From the cell containing the given text, extract its center point as (x, y) coordinate. 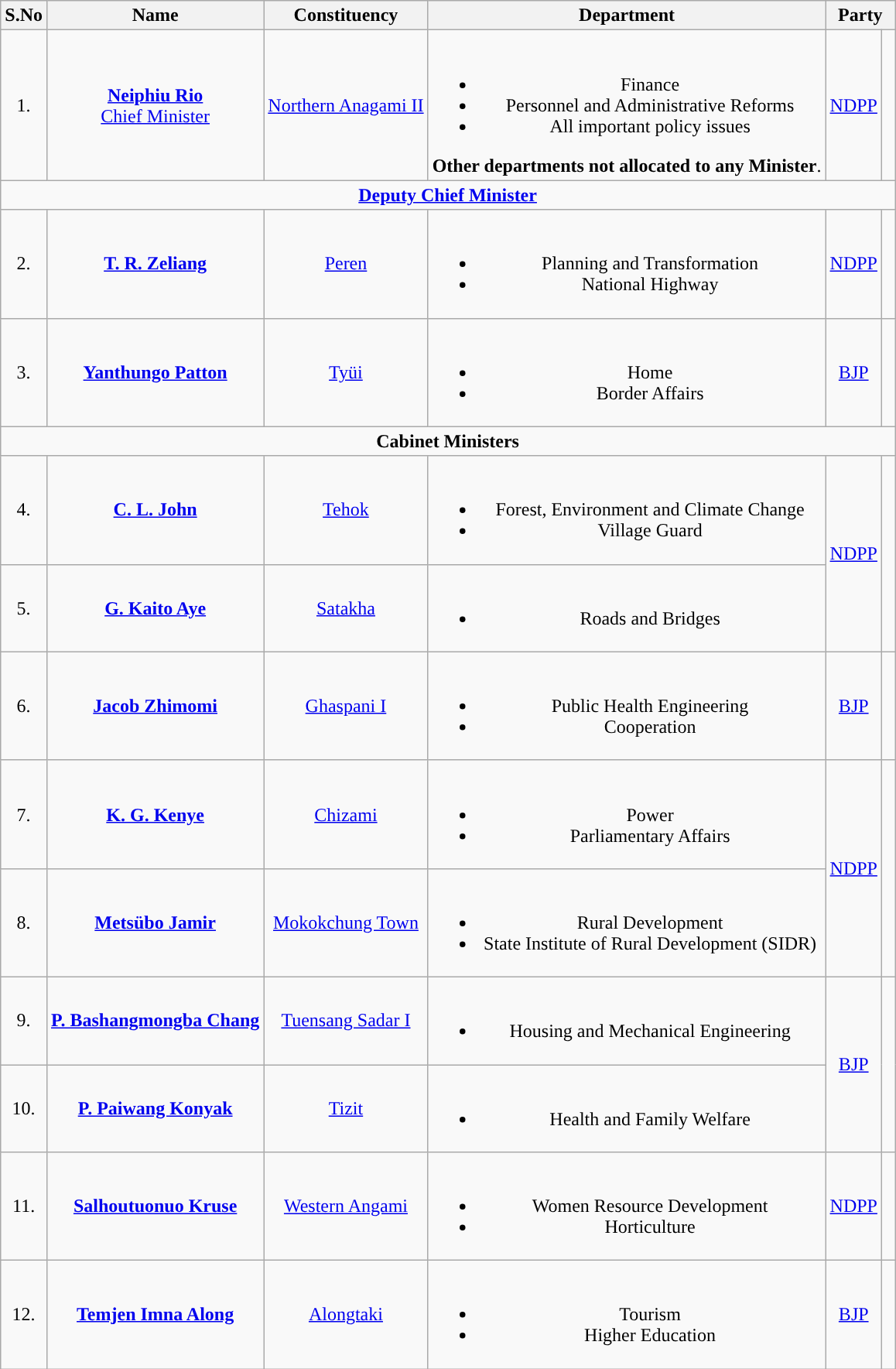
7. (24, 814)
Alongtaki (346, 1315)
Tizit (346, 1108)
10. (24, 1108)
5. (24, 608)
Planning and TransformationNational Highway (627, 264)
Ghaspani I (346, 706)
Yanthungo Patton (155, 372)
Jacob Zhimomi (155, 706)
1. (24, 105)
Health and Family Welfare (627, 1108)
Tehok (346, 510)
K. G. Kenye (155, 814)
8. (24, 922)
Department (627, 15)
Tuensang Sadar I (346, 1020)
Deputy Chief Minister (448, 195)
Temjen Imna Along (155, 1315)
Forest, Environment and Climate ChangeVillage Guard (627, 510)
Western Angami (346, 1206)
4. (24, 510)
C. L. John (155, 510)
Salhoutuonuo Kruse (155, 1206)
9. (24, 1020)
6. (24, 706)
Mokokchung Town (346, 922)
2. (24, 264)
Public Health EngineeringCooperation (627, 706)
Rural DevelopmentState Institute of Rural Development (SIDR) (627, 922)
Name (155, 15)
Housing and Mechanical Engineering (627, 1020)
T. R. Zeliang (155, 264)
FinancePersonnel and Administrative ReformsAll important policy issuesOther departments not allocated to any Minister. (627, 105)
Metsübo Jamir (155, 922)
Satakha (346, 608)
Northern Anagami II (346, 105)
HomeBorder Affairs (627, 372)
Peren (346, 264)
Chizami (346, 814)
Roads and Bridges (627, 608)
Party (860, 15)
P. Bashangmongba Chang (155, 1020)
Tyüi (346, 372)
G. Kaito Aye (155, 608)
Cabinet Ministers (448, 441)
Constituency (346, 15)
PowerParliamentary Affairs (627, 814)
P. Paiwang Konyak (155, 1108)
12. (24, 1315)
3. (24, 372)
TourismHigher Education (627, 1315)
Neiphiu RioChief Minister (155, 105)
S.No (24, 15)
11. (24, 1206)
Women Resource DevelopmentHorticulture (627, 1206)
